Capture the cell that displays the provided text and extract its [x, y] central coordinate. 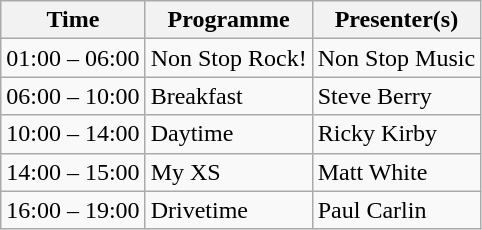
Daytime [228, 134]
Time [73, 20]
10:00 – 14:00 [73, 134]
My XS [228, 172]
Matt White [396, 172]
Non Stop Rock! [228, 58]
Steve Berry [396, 96]
Breakfast [228, 96]
01:00 – 06:00 [73, 58]
Paul Carlin [396, 210]
Presenter(s) [396, 20]
Non Stop Music [396, 58]
06:00 – 10:00 [73, 96]
Drivetime [228, 210]
14:00 – 15:00 [73, 172]
16:00 – 19:00 [73, 210]
Programme [228, 20]
Ricky Kirby [396, 134]
